Return [X, Y] of the center of cell containing provided text 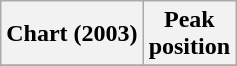
Peakposition [189, 34]
Chart (2003) [72, 34]
